Identify which cell holds the provided text, then report its (X, Y) central coordinate. 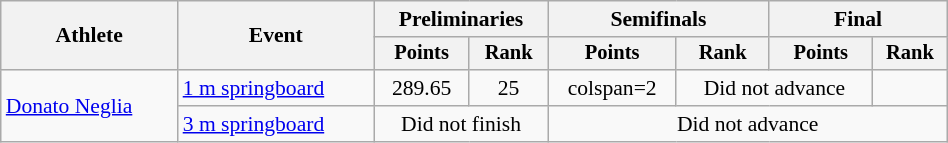
3 m springboard (276, 124)
25 (508, 88)
Final (858, 19)
1 m springboard (276, 88)
Donato Neglia (90, 106)
Semifinals (658, 19)
289.65 (422, 88)
colspan=2 (612, 88)
Did not finish (461, 124)
Athlete (90, 36)
Event (276, 36)
Preliminaries (461, 19)
